Detect which cell encompasses the target text, then output its [X, Y] center coordinate. 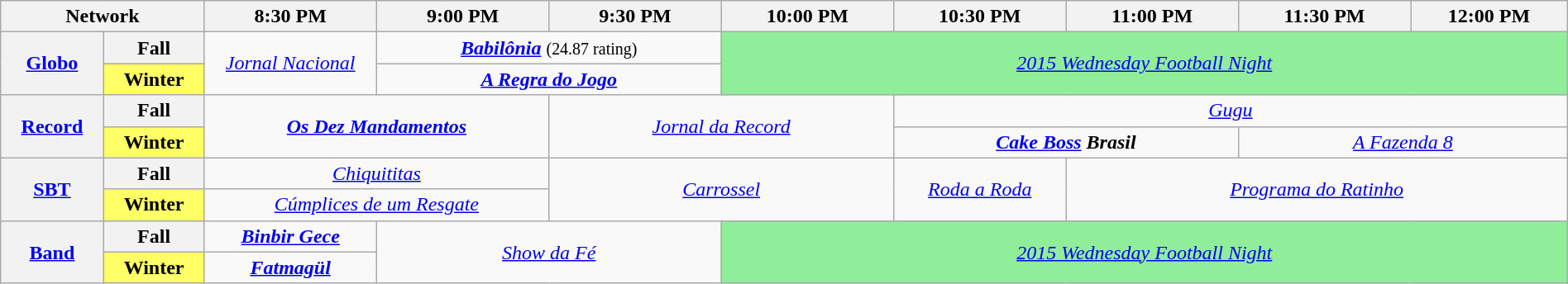
9:00 PM [462, 17]
Binbir Gece [290, 236]
Globo [52, 64]
Os Dez Mandamentos [377, 126]
Jornal Nacional [290, 64]
9:30 PM [635, 17]
Cake Boss Brasil [1067, 142]
Band [52, 252]
Babilônia (24.87 rating) [549, 48]
A Fazenda 8 [1403, 142]
10:00 PM [807, 17]
Roda a Roda [980, 189]
Gugu [1231, 111]
Programa do Ratinho [1317, 189]
10:30 PM [980, 17]
11:00 PM [1152, 17]
8:30 PM [290, 17]
Record [52, 126]
12:00 PM [1489, 17]
A Regra do Jogo [549, 79]
SBT [52, 189]
Show da Fé [549, 252]
Jornal da Record [721, 126]
Cúmplices de um Resgate [377, 205]
Chiquititas [377, 173]
11:30 PM [1324, 17]
Fatmagül [290, 267]
Carrossel [721, 189]
Network [103, 17]
